Detect which cell encompasses the target text, then output its [X, Y] center coordinate. 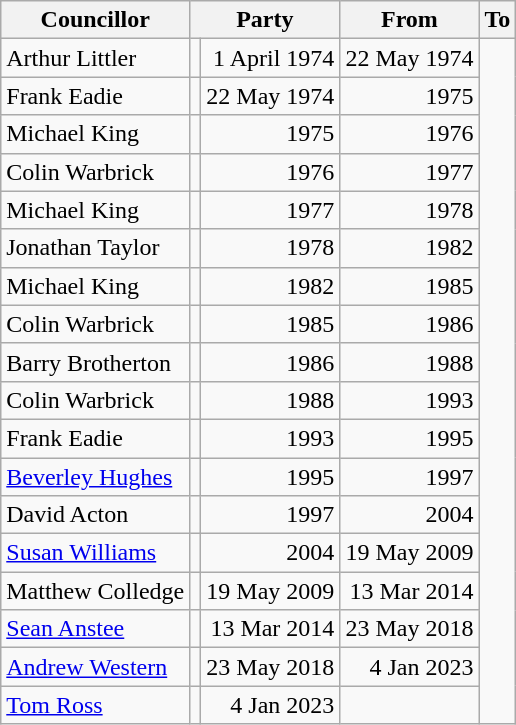
Sean Anstee [96, 629]
From [410, 20]
David Acton [96, 515]
1 April 1974 [270, 58]
Matthew Colledge [96, 591]
To [498, 20]
Susan Williams [96, 553]
Tom Ross [96, 705]
Arthur Littler [96, 58]
Beverley Hughes [96, 477]
Barry Brotherton [96, 362]
Councillor [96, 20]
Andrew Western [96, 667]
Party [265, 20]
Jonathan Taylor [96, 248]
